Locate the cell with the specified text and output its [x, y] center coordinate. 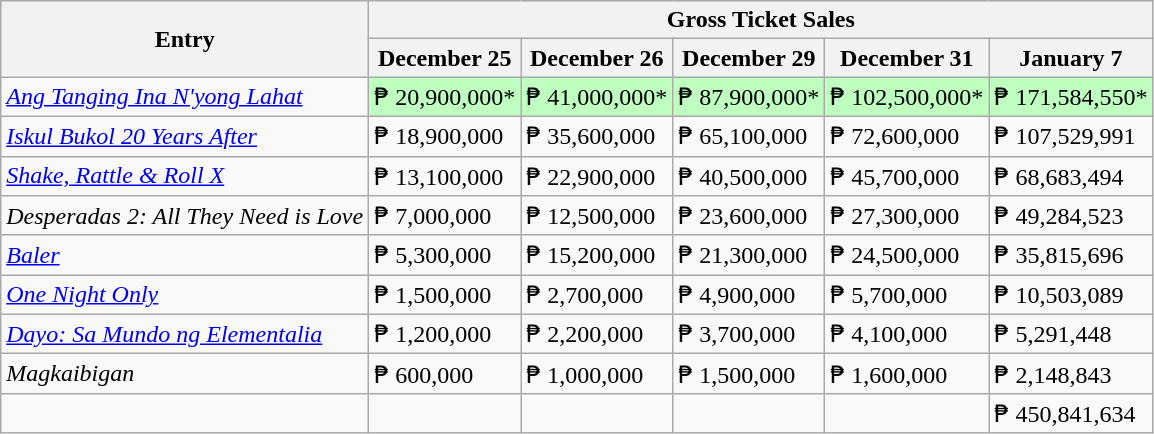
Desperadas 2: All They Need is Love [185, 216]
₱ 68,683,494 [1071, 176]
Iskul Bukol 20 Years After [185, 136]
₱ 22,900,000 [597, 176]
₱ 21,300,000 [749, 255]
₱ 3,700,000 [749, 334]
Entry [185, 39]
₱ 18,900,000 [445, 136]
Gross Ticket Sales [761, 20]
₱ 4,900,000 [749, 295]
₱ 1,600,000 [907, 374]
₱ 41,000,000* [597, 97]
₱ 4,100,000 [907, 334]
₱ 10,503,089 [1071, 295]
₱ 35,600,000 [597, 136]
₱ 5,291,448 [1071, 334]
Baler [185, 255]
₱ 45,700,000 [907, 176]
₱ 2,200,000 [597, 334]
₱ 2,148,843 [1071, 374]
₱ 450,841,634 [1071, 413]
₱ 7,000,000 [445, 216]
₱ 65,100,000 [749, 136]
Dayo: Sa Mundo ng Elementalia [185, 334]
₱ 1,000,000 [597, 374]
₱ 20,900,000* [445, 97]
₱ 600,000 [445, 374]
₱ 102,500,000* [907, 97]
₱ 87,900,000* [749, 97]
₱ 2,700,000 [597, 295]
₱ 15,200,000 [597, 255]
₱ 107,529,991 [1071, 136]
₱ 171,584,550* [1071, 97]
₱ 12,500,000 [597, 216]
₱ 13,100,000 [445, 176]
₱ 5,300,000 [445, 255]
₱ 27,300,000 [907, 216]
December 25 [445, 58]
December 31 [907, 58]
One Night Only [185, 295]
₱ 23,600,000 [749, 216]
December 29 [749, 58]
₱ 72,600,000 [907, 136]
January 7 [1071, 58]
₱ 5,700,000 [907, 295]
Magkaibigan [185, 374]
₱ 40,500,000 [749, 176]
December 26 [597, 58]
₱ 49,284,523 [1071, 216]
Shake, Rattle & Roll X [185, 176]
₱ 1,200,000 [445, 334]
₱ 35,815,696 [1071, 255]
₱ 24,500,000 [907, 255]
Ang Tanging Ina N'yong Lahat [185, 97]
